For the text-containing cell, return its midpoint in (x, y) coordinate format. 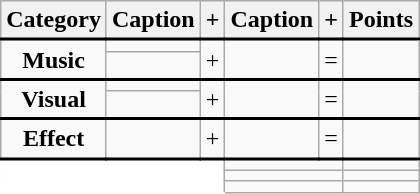
Music (54, 60)
Effect (54, 139)
Visual (54, 99)
Points (380, 20)
Category (54, 20)
